Return the [x, y] coordinate for the center point of the cell that contains the specified text.  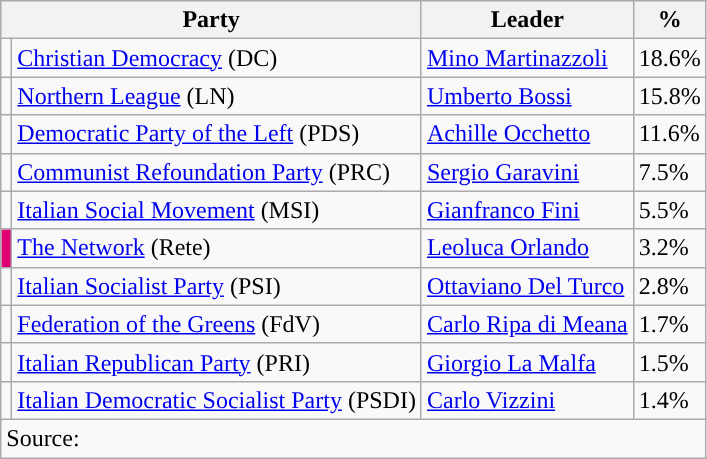
11.6% [670, 134]
Federation of the Greens (FdV) [217, 324]
Carlo Ripa di Meana [527, 324]
Italian Social Movement (MSI) [217, 210]
Democratic Party of the Left (PDS) [217, 134]
1.7% [670, 324]
7.5% [670, 172]
Sergio Garavini [527, 172]
Christian Democracy (DC) [217, 58]
Northern League (LN) [217, 96]
Giorgio La Malfa [527, 362]
The Network (Rete) [217, 248]
1.5% [670, 362]
Carlo Vizzini [527, 400]
Umberto Bossi [527, 96]
Italian Socialist Party (PSI) [217, 286]
18.6% [670, 58]
3.2% [670, 248]
1.4% [670, 400]
Ottaviano Del Turco [527, 286]
Gianfranco Fini [527, 210]
Communist Refoundation Party (PRC) [217, 172]
Italian Republican Party (PRI) [217, 362]
5.5% [670, 210]
15.8% [670, 96]
Party [212, 20]
Italian Democratic Socialist Party (PSDI) [217, 400]
% [670, 20]
Leader [527, 20]
Achille Occhetto [527, 134]
Mino Martinazzoli [527, 58]
Source: [354, 438]
Leoluca Orlando [527, 248]
2.8% [670, 286]
